Provide the (X, Y) coordinate of the cell's center where the given text is located.  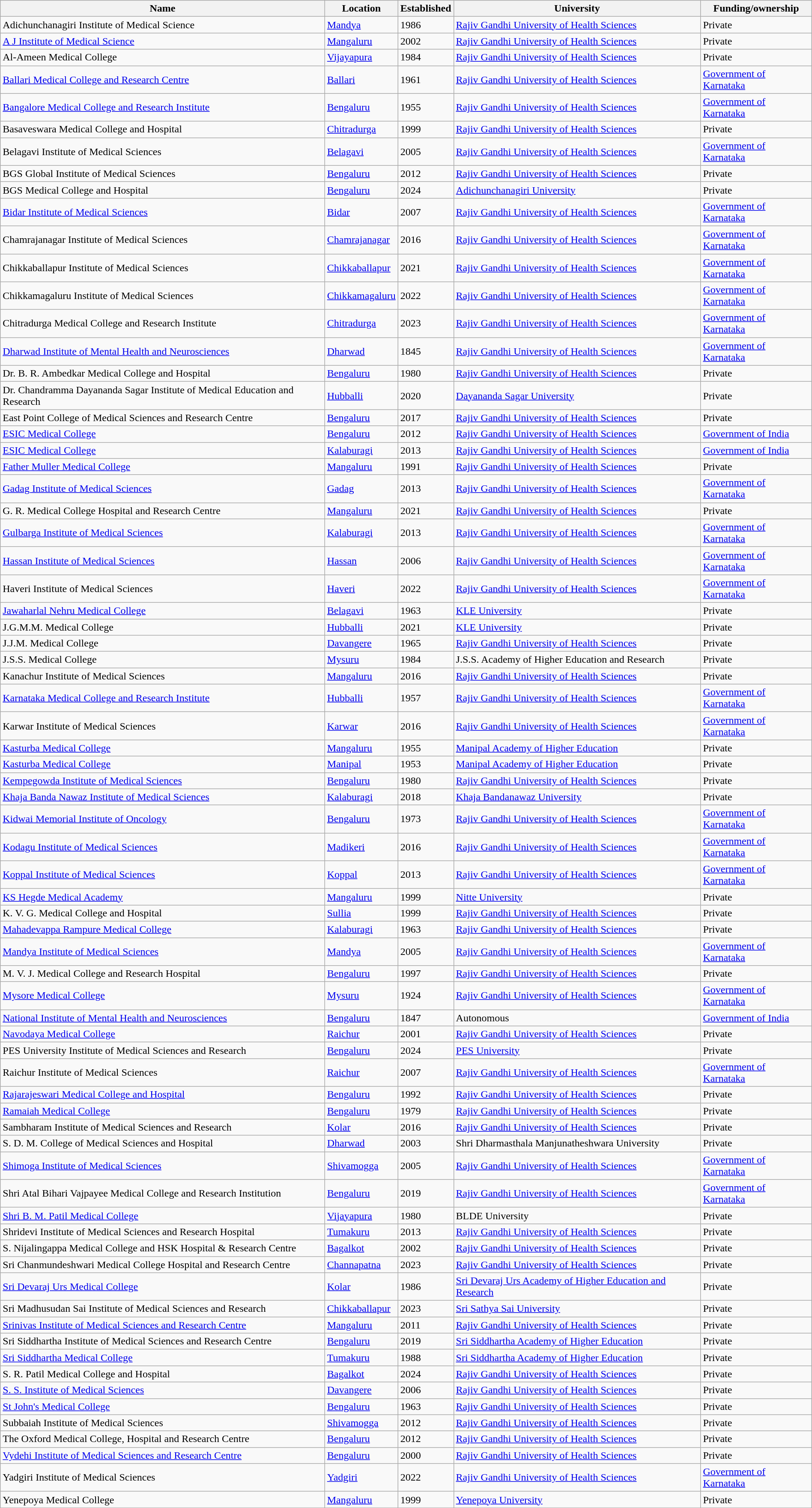
Srinivas Institute of Medical Sciences and Research Centre (163, 1325)
1961 (426, 80)
Haveri Institute of Medical Sciences (163, 589)
Koppal (361, 875)
Chikkamagaluru (361, 296)
Gulbarga Institute of Medical Sciences (163, 533)
Mandya Institute of Medical Sciences (163, 951)
Karwar Institute of Medical Sciences (163, 726)
Father Muller Medical College (163, 467)
Ballari (361, 80)
Dr. Chandramma Dayananda Sagar Institute of Medical Education and Research (163, 396)
Khaja Banda Nawaz Institute of Medical Sciences (163, 797)
2020 (426, 396)
Sri Siddhartha Institute of Medical Sciences and Research Centre (163, 1341)
Kempegowda Institute of Medical Sciences (163, 781)
1924 (426, 996)
Shimoga Institute of Medical Sciences (163, 1165)
J.S.S. Medical College (163, 660)
Sri Madhusudan Sai Institute of Medical Sciences and Research (163, 1309)
Shridevi Institute of Medical Sciences and Research Hospital (163, 1232)
1973 (426, 819)
2003 (426, 1143)
Dayananda Sagar University (577, 396)
Karwar (361, 726)
East Point College of Medical Sciences and Research Centre (163, 418)
Rajarajeswari Medical College and Hospital (163, 1095)
Chitradurga Medical College and Research Institute (163, 324)
Bidar Institute of Medical Sciences (163, 212)
Adichunchanagiri University (577, 190)
Kidwai Memorial Institute of Oncology (163, 819)
Sambharam Institute of Medical Sciences and Research (163, 1127)
Yenepoya University (577, 1499)
Yadgiri (361, 1477)
Sullia (361, 913)
Autonomous (577, 1018)
Shri Atal Bihari Vajpayee Medical College and Research Institution (163, 1194)
Hassan Institute of Medical Sciences (163, 560)
1953 (426, 764)
1991 (426, 467)
Yadgiri Institute of Medical Sciences (163, 1477)
S. Nijalingappa Medical College and HSK Hospital & Research Centre (163, 1248)
Kodagu Institute of Medical Sciences (163, 847)
Belagavi Institute of Medical Sciences (163, 152)
Koppal Institute of Medical Sciences (163, 875)
Dharwad Institute of Mental Health and Neurosciences (163, 351)
2017 (426, 418)
Name (163, 9)
Funding/ownership (756, 9)
St John's Medical College (163, 1406)
1957 (426, 698)
Jawaharlal Nehru Medical College (163, 610)
1992 (426, 1095)
S. R. Patil Medical College and Hospital (163, 1374)
Dr. B. R. Ambedkar Medical College and Hospital (163, 374)
Gadag (361, 488)
Channapatna (361, 1264)
Hassan (361, 560)
Vydehi Institute of Medical Sciences and Research Centre (163, 1455)
University (577, 9)
Navodaya Medical College (163, 1034)
Bidar (361, 212)
1845 (426, 351)
2018 (426, 797)
J.J.M. Medical College (163, 643)
Chamrajanagar Institute of Medical Sciences (163, 240)
Karnataka Medical College and Research Institute (163, 698)
A J Institute of Medical Science (163, 41)
2000 (426, 1455)
S. S. Institute of Medical Sciences (163, 1390)
Adichunchanagiri Institute of Medical Science (163, 25)
Basaveswara Medical College and Hospital (163, 129)
The Oxford Medical College, Hospital and Research Centre (163, 1439)
Khaja Bandanawaz University (577, 797)
J.G.M.M. Medical College (163, 627)
Haveri (361, 589)
1997 (426, 974)
Mysore Medical College (163, 996)
Gadag Institute of Medical Sciences (163, 488)
Sri Sathya Sai University (577, 1309)
Sri Devaraj Urs Medical College (163, 1287)
2011 (426, 1325)
Madikeri (361, 847)
National Institute of Mental Health and Neurosciences (163, 1018)
Established (426, 9)
PES University (577, 1050)
2001 (426, 1034)
Subbaiah Institute of Medical Sciences (163, 1423)
Ballari Medical College and Research Centre (163, 80)
Chikkamagaluru Institute of Medical Sciences (163, 296)
Sri Siddhartha Medical College (163, 1358)
J.S.S. Academy of Higher Education and Research (577, 660)
1988 (426, 1358)
Sri Devaraj Urs Academy of Higher Education and Research (577, 1287)
Shri B. M. Patil Medical College (163, 1215)
Yenepoya Medical College (163, 1499)
BGS Global Institute of Medical Sciences (163, 174)
M. V. J. Medical College and Research Hospital (163, 974)
Manipal (361, 764)
Shri Dharmasthala Manjunatheshwara University (577, 1143)
Chamrajanagar (361, 240)
G. R. Medical College Hospital and Research Centre (163, 511)
Bangalore Medical College and Research Institute (163, 107)
PES University Institute of Medical Sciences and Research (163, 1050)
Location (361, 9)
Nitte University (577, 897)
Chikkaballapur Institute of Medical Sciences (163, 267)
K. V. G. Medical College and Hospital (163, 913)
Ramaiah Medical College (163, 1111)
1847 (426, 1018)
Raichur Institute of Medical Sciences (163, 1073)
1979 (426, 1111)
BLDE University (577, 1215)
Sri Chanmundeshwari Medical College Hospital and Research Centre (163, 1264)
Kanachur Institute of Medical Sciences (163, 676)
Mahadevappa Rampure Medical College (163, 929)
S. D. M. College of Medical Sciences and Hospital (163, 1143)
1965 (426, 643)
KS Hegde Medical Academy (163, 897)
BGS Medical College and Hospital (163, 190)
Al-Ameen Medical College (163, 57)
